Capture the cell that displays the provided text and extract its [X, Y] central coordinate. 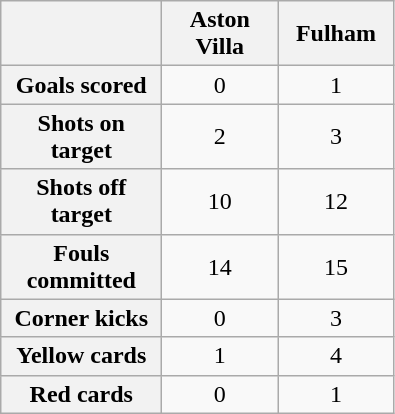
Red cards [82, 394]
Shots off target [82, 202]
2 [220, 136]
14 [220, 266]
15 [336, 266]
Goals scored [82, 85]
Corner kicks [82, 318]
Fulham [336, 34]
Shots on target [82, 136]
Fouls committed [82, 266]
4 [336, 356]
Yellow cards [82, 356]
Aston Villa [220, 34]
12 [336, 202]
10 [220, 202]
